Output the (X, Y) coordinate of the center of the cell containing the given text.  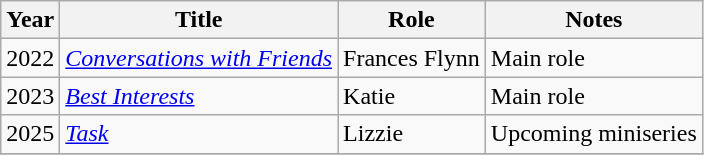
Task (199, 134)
Lizzie (412, 134)
Best Interests (199, 96)
2022 (30, 58)
2025 (30, 134)
Title (199, 20)
Role (412, 20)
Katie (412, 96)
Upcoming miniseries (594, 134)
2023 (30, 96)
Frances Flynn (412, 58)
Conversations with Friends (199, 58)
Notes (594, 20)
Year (30, 20)
